Return the (x, y) coordinate for the center point of the cell that contains the specified text.  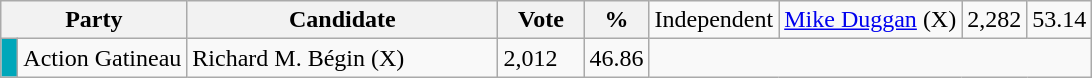
Richard M. Bégin (X) (342, 58)
2,012 (541, 58)
46.86 (616, 58)
53.14 (1060, 20)
Party (94, 20)
% (616, 20)
2,282 (994, 20)
Vote (541, 20)
Independent (714, 20)
Action Gatineau (102, 58)
Candidate (342, 20)
Mike Duggan (X) (870, 20)
